Return [x, y] of the center of cell containing provided text 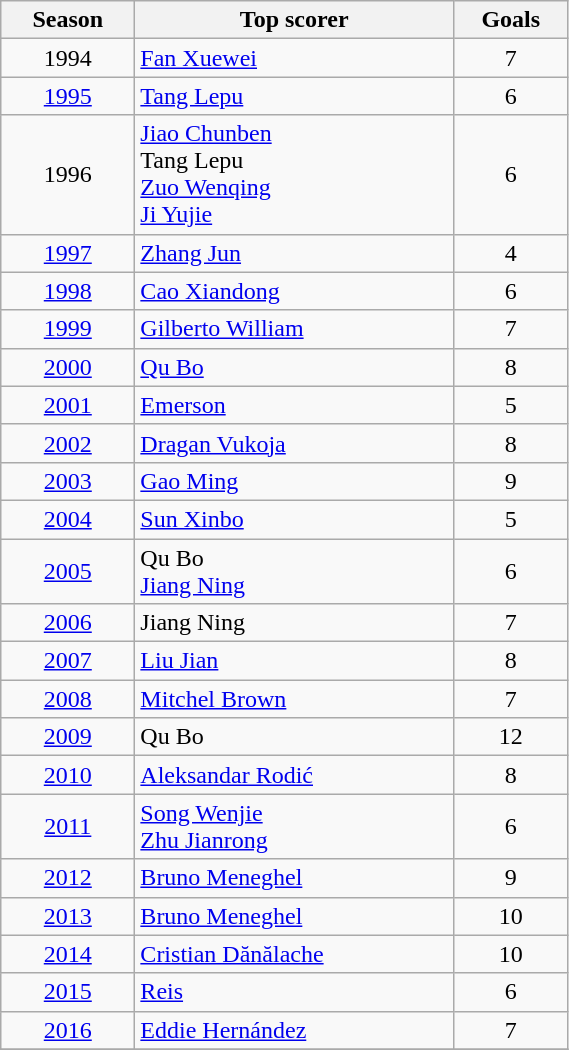
Fan Xuewei [294, 58]
2006 [68, 623]
Jiao Chunben Tang Lepu Zuo Wenqing Ji Yujie [294, 174]
2011 [68, 826]
Cao Xiandong [294, 291]
Season [68, 20]
2013 [68, 916]
Cristian Dănălache [294, 954]
2008 [68, 699]
1997 [68, 253]
Tang Lepu [294, 96]
Eddie Hernández [294, 1030]
Gilberto William [294, 329]
Goals [511, 20]
2002 [68, 443]
2003 [68, 481]
12 [511, 737]
Jiang Ning [294, 623]
2005 [68, 570]
4 [511, 253]
1999 [68, 329]
Reis [294, 992]
2014 [68, 954]
2009 [68, 737]
Zhang Jun [294, 253]
Sun Xinbo [294, 519]
2012 [68, 878]
2015 [68, 992]
Song Wenjie Zhu Jianrong [294, 826]
1996 [68, 174]
2010 [68, 775]
1995 [68, 96]
Qu Bo Jiang Ning [294, 570]
Dragan Vukoja [294, 443]
1998 [68, 291]
Aleksandar Rodić [294, 775]
Top scorer [294, 20]
Mitchel Brown [294, 699]
2001 [68, 405]
Liu Jian [294, 661]
Emerson [294, 405]
1994 [68, 58]
2007 [68, 661]
Gao Ming [294, 481]
2004 [68, 519]
2016 [68, 1030]
2000 [68, 367]
